For the text-containing cell, return its midpoint in (x, y) coordinate format. 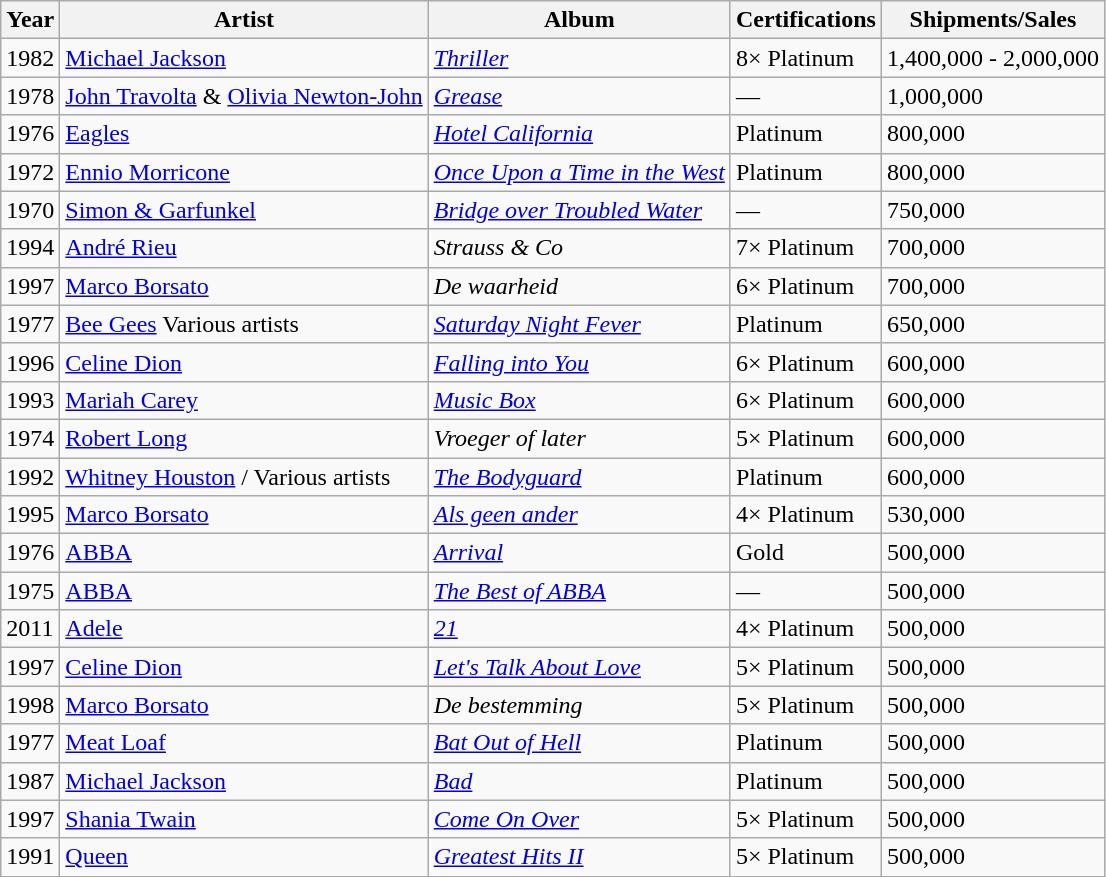
1993 (30, 400)
Arrival (579, 553)
Bee Gees Various artists (244, 324)
1987 (30, 781)
Gold (806, 553)
The Best of ABBA (579, 591)
Simon & Garfunkel (244, 210)
The Bodyguard (579, 477)
Year (30, 20)
1998 (30, 705)
Hotel California (579, 134)
8× Platinum (806, 58)
Eagles (244, 134)
De waarheid (579, 286)
Bridge over Troubled Water (579, 210)
Strauss & Co (579, 248)
21 (579, 629)
John Travolta & Olivia Newton-John (244, 96)
1991 (30, 857)
1975 (30, 591)
530,000 (992, 515)
Queen (244, 857)
Music Box (579, 400)
Greatest Hits II (579, 857)
Adele (244, 629)
1,000,000 (992, 96)
Whitney Houston / Various artists (244, 477)
Bad (579, 781)
1974 (30, 438)
Bat Out of Hell (579, 743)
Let's Talk About Love (579, 667)
2011 (30, 629)
7× Platinum (806, 248)
Album (579, 20)
Als geen ander (579, 515)
Thriller (579, 58)
Certifications (806, 20)
Come On Over (579, 819)
1992 (30, 477)
1982 (30, 58)
650,000 (992, 324)
Falling into You (579, 362)
1970 (30, 210)
1995 (30, 515)
Once Upon a Time in the West (579, 172)
André Rieu (244, 248)
Ennio Morricone (244, 172)
Shania Twain (244, 819)
De bestemming (579, 705)
1972 (30, 172)
Grease (579, 96)
Saturday Night Fever (579, 324)
Shipments/Sales (992, 20)
Robert Long (244, 438)
1978 (30, 96)
1994 (30, 248)
Vroeger of later (579, 438)
1,400,000 - 2,000,000 (992, 58)
Mariah Carey (244, 400)
750,000 (992, 210)
1996 (30, 362)
Meat Loaf (244, 743)
Artist (244, 20)
